Detect which cell encompasses the target text, then output its [X, Y] center coordinate. 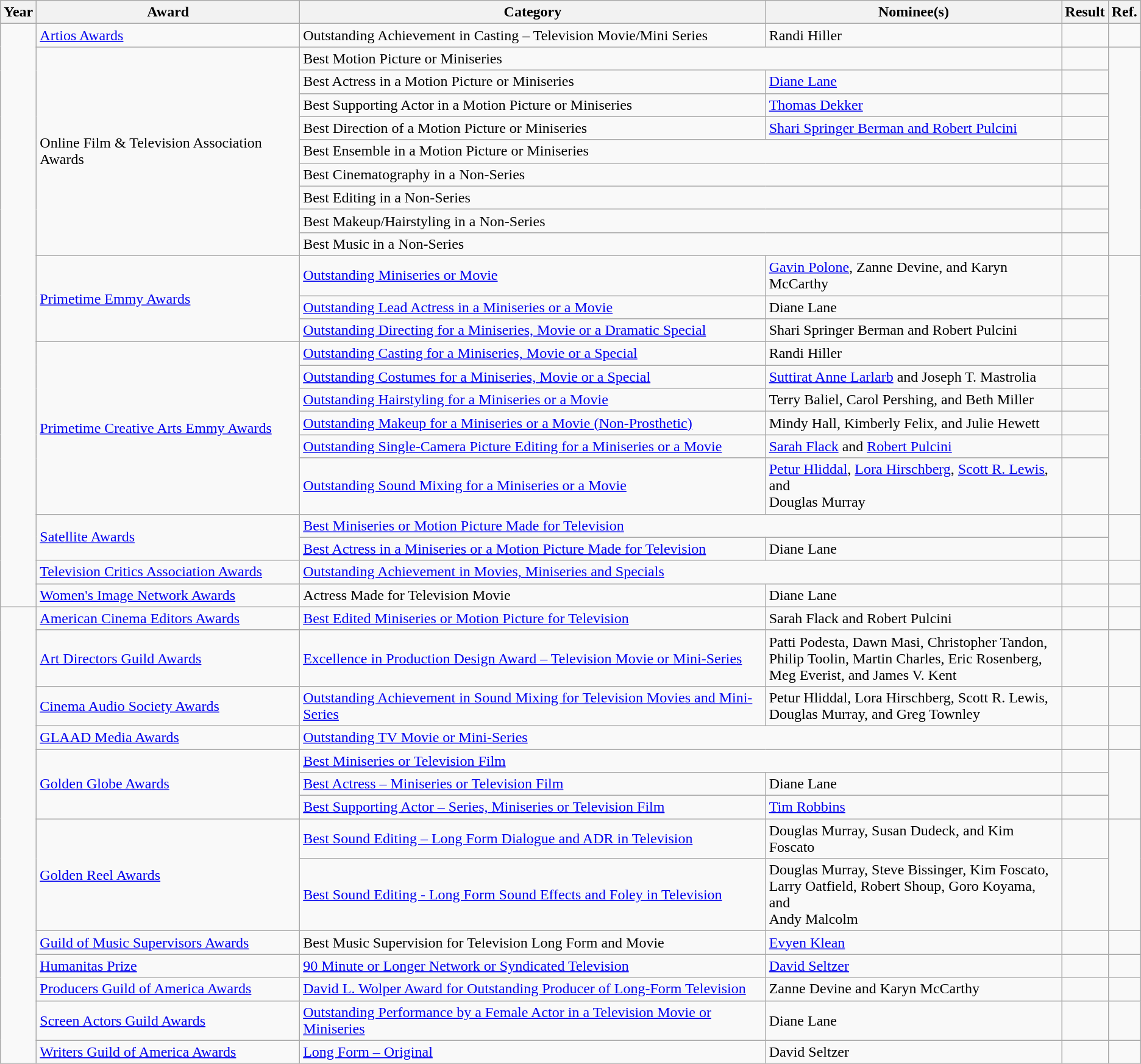
Evyen Klean [914, 943]
Category [533, 12]
Women's Image Network Awards [168, 595]
Best Actress – Miniseries or Television Film [533, 784]
Outstanding Sound Mixing for a Miniseries or a Movie [533, 486]
Outstanding Single-Camera Picture Editing for a Miniseries or a Movie [533, 446]
Best Ensemble in a Motion Picture or Miniseries [681, 151]
Best Makeup/Hairstyling in a Non-Series [681, 221]
Result [1085, 12]
Best Music in a Non-Series [681, 244]
Cinema Audio Society Awards [168, 706]
Suttirat Anne Larlarb and Joseph T. Mastrolia [914, 377]
Best Motion Picture or Miniseries [681, 59]
Artios Awards [168, 35]
Best Edited Miniseries or Motion Picture for Television [533, 618]
Best Actress in a Motion Picture or Miniseries [533, 82]
Tim Robbins [914, 807]
Zanne Devine and Karyn McCarthy [914, 989]
Outstanding Achievement in Sound Mixing for Television Movies and Mini-Series [533, 706]
Best Sound Editing - Long Form Sound Effects and Foley in Television [533, 895]
Gavin Polone, Zanne Devine, and Karyn McCarthy [914, 276]
Primetime Emmy Awards [168, 299]
Best Editing in a Non-Series [681, 198]
Producers Guild of America Awards [168, 989]
Terry Baliel, Carol Pershing, and Beth Miller [914, 400]
Best Direction of a Motion Picture or Miniseries [533, 128]
Online Film & Television Association Awards [168, 151]
Satellite Awards [168, 537]
Outstanding Costumes for a Miniseries, Movie or a Special [533, 377]
Best Sound Editing – Long Form Dialogue and ADR in Television [533, 839]
Petur Hliddal, Lora Hirschberg, Scott R. Lewis, and Douglas Murray [914, 486]
Outstanding Hairstyling for a Miniseries or a Movie [533, 400]
Best Supporting Actor in a Motion Picture or Miniseries [533, 105]
Douglas Murray, Susan Dudeck, and Kim Foscato [914, 839]
Primetime Creative Arts Emmy Awards [168, 428]
Best Supporting Actor – Series, Miniseries or Television Film [533, 807]
Outstanding Casting for a Miniseries, Movie or a Special [533, 354]
Actress Made for Television Movie [533, 595]
Golden Reel Awards [168, 875]
90 Minute or Longer Network or Syndicated Television [533, 966]
Douglas Murray, Steve Bissinger, Kim Foscato, Larry Oatfield, Robert Shoup, Goro Koyama, and Andy Malcolm [914, 895]
Golden Globe Awards [168, 784]
American Cinema Editors Awards [168, 618]
Long Form – Original [533, 1052]
Best Music Supervision for Television Long Form and Movie [533, 943]
Year [18, 12]
Patti Podesta, Dawn Masi, Christopher Tandon, Philip Toolin, Martin Charles, Eric Rosenberg, Meg Everist, and James V. Kent [914, 658]
Outstanding Lead Actress in a Miniseries or a Movie [533, 307]
Humanitas Prize [168, 966]
Outstanding Makeup for a Miniseries or a Movie (Non-Prosthetic) [533, 423]
Guild of Music Supervisors Awards [168, 943]
Television Critics Association Awards [168, 572]
Outstanding Directing for a Miniseries, Movie or a Dramatic Special [533, 330]
Screen Actors Guild Awards [168, 1021]
Nominee(s) [914, 12]
Outstanding Miniseries or Movie [533, 276]
Best Actress in a Miniseries or a Motion Picture Made for Television [533, 549]
Petur Hliddal, Lora Hirschberg, Scott R. Lewis, Douglas Murray, and Greg Townley [914, 706]
Excellence in Production Design Award – Television Movie or Mini-Series [533, 658]
Mindy Hall, Kimberly Felix, and Julie Hewett [914, 423]
Art Directors Guild Awards [168, 658]
Best Cinematography in a Non-Series [681, 174]
Outstanding TV Movie or Mini-Series [681, 737]
Best Miniseries or Television Film [681, 760]
Writers Guild of America Awards [168, 1052]
Award [168, 12]
Outstanding Performance by a Female Actor in a Television Movie or Miniseries [533, 1021]
Outstanding Achievement in Movies, Miniseries and Specials [681, 572]
Outstanding Achievement in Casting – Television Movie/Mini Series [533, 35]
Best Miniseries or Motion Picture Made for Television [681, 526]
Thomas Dekker [914, 105]
David L. Wolper Award for Outstanding Producer of Long-Form Television [533, 989]
Ref. [1124, 12]
GLAAD Media Awards [168, 737]
